Extract the [x, y] coordinate from the center of the cell holding the provided text.  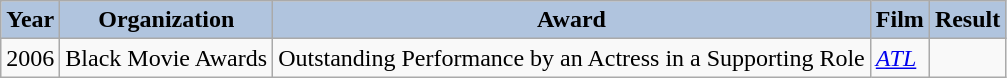
Outstanding Performance by an Actress in a Supporting Role [572, 58]
Award [572, 20]
Result [967, 20]
2006 [30, 58]
Year [30, 20]
Black Movie Awards [166, 58]
Film [900, 20]
Organization [166, 20]
ATL [900, 58]
